Locate the cell with the specified text and output its (x, y) center coordinate. 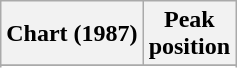
Chart (1987) (72, 34)
Peakposition (189, 34)
